Extract the [X, Y] coordinate from the center of the cell holding the provided text.  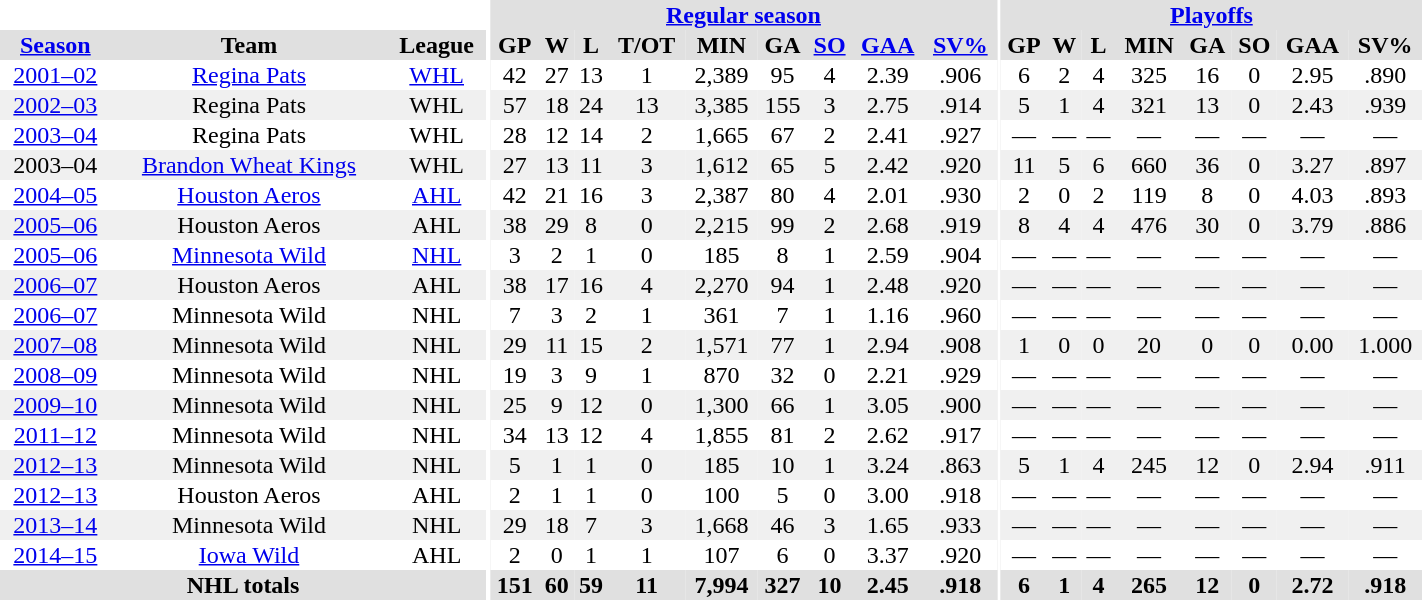
2.72 [1313, 585]
.933 [960, 525]
14 [591, 135]
1.65 [888, 525]
327 [783, 585]
1.16 [888, 315]
2009–10 [56, 405]
46 [783, 525]
2004–05 [56, 195]
.919 [960, 225]
.914 [960, 105]
59 [591, 585]
1.000 [1385, 345]
28 [515, 135]
.911 [1385, 465]
.863 [960, 465]
.929 [960, 375]
.939 [1385, 105]
65 [783, 165]
.906 [960, 75]
2.43 [1313, 105]
3.05 [888, 405]
2008–09 [56, 375]
36 [1207, 165]
NHL totals [243, 585]
3.00 [888, 495]
3.24 [888, 465]
League [436, 45]
2,389 [722, 75]
57 [515, 105]
0.00 [1313, 345]
81 [783, 435]
870 [722, 375]
25 [515, 405]
660 [1150, 165]
2.68 [888, 225]
95 [783, 75]
80 [783, 195]
151 [515, 585]
Brandon Wheat Kings [249, 165]
2001–02 [56, 75]
30 [1207, 225]
.917 [960, 435]
2.41 [888, 135]
2.75 [888, 105]
155 [783, 105]
2.42 [888, 165]
.900 [960, 405]
.886 [1385, 225]
24 [591, 105]
Regular season [744, 15]
2007–08 [56, 345]
1,612 [722, 165]
20 [1150, 345]
1,571 [722, 345]
2013–14 [56, 525]
119 [1150, 195]
2.59 [888, 255]
.927 [960, 135]
1,668 [722, 525]
3,385 [722, 105]
245 [1150, 465]
265 [1150, 585]
.893 [1385, 195]
99 [783, 225]
34 [515, 435]
94 [783, 285]
.908 [960, 345]
2.48 [888, 285]
1,665 [722, 135]
2,387 [722, 195]
3.37 [888, 555]
2.95 [1313, 75]
2,270 [722, 285]
66 [783, 405]
2.01 [888, 195]
3.27 [1313, 165]
1,855 [722, 435]
2.21 [888, 375]
60 [557, 585]
2014–15 [56, 555]
.930 [960, 195]
3.79 [1313, 225]
1,300 [722, 405]
2.39 [888, 75]
32 [783, 375]
21 [557, 195]
2011–12 [56, 435]
Playoffs [1212, 15]
T/OT [646, 45]
107 [722, 555]
325 [1150, 75]
321 [1150, 105]
2.62 [888, 435]
.904 [960, 255]
7,994 [722, 585]
.890 [1385, 75]
2.45 [888, 585]
Season [56, 45]
17 [557, 285]
Iowa Wild [249, 555]
Team [249, 45]
2,215 [722, 225]
.897 [1385, 165]
67 [783, 135]
361 [722, 315]
15 [591, 345]
100 [722, 495]
476 [1150, 225]
19 [515, 375]
2002–03 [56, 105]
4.03 [1313, 195]
77 [783, 345]
.960 [960, 315]
